Locate the cell with the specified text and output its (X, Y) center coordinate. 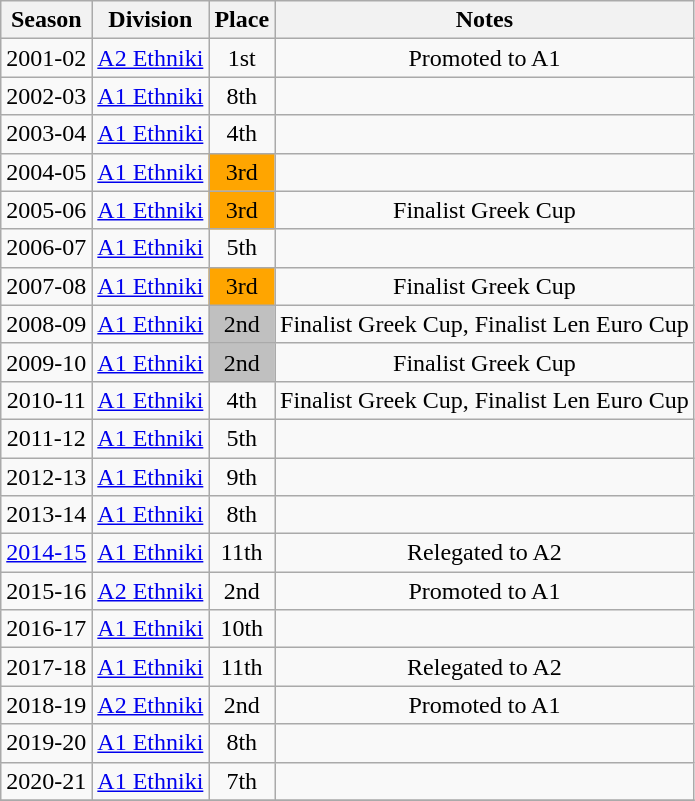
Notes (485, 20)
2003-04 (46, 134)
10th (242, 629)
Place (242, 20)
2002-03 (46, 96)
Season (46, 20)
2012-13 (46, 477)
2020-21 (46, 781)
2011-12 (46, 438)
Division (150, 20)
2015-16 (46, 591)
2016-17 (46, 629)
2008-09 (46, 324)
2019-20 (46, 743)
2014-15 (46, 553)
2007-08 (46, 286)
2013-14 (46, 515)
2018-19 (46, 705)
2001-02 (46, 58)
2005-06 (46, 210)
2017-18 (46, 667)
2010-11 (46, 400)
2004-05 (46, 172)
9th (242, 477)
1st (242, 58)
2006-07 (46, 248)
7th (242, 781)
2009-10 (46, 362)
